Return (X, Y) of the center of cell containing provided text 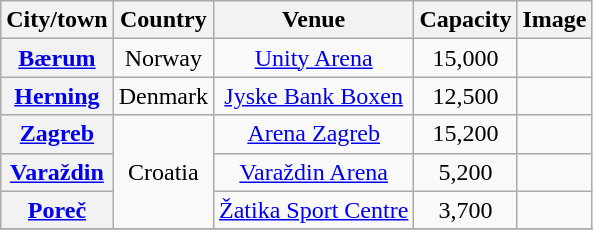
Image (554, 20)
Venue (314, 20)
5,200 (466, 172)
Varaždin Arena (314, 172)
Zagreb (57, 134)
15,200 (466, 134)
Arena Zagreb (314, 134)
12,500 (466, 96)
Norway (163, 58)
Jyske Bank Boxen (314, 96)
Country (163, 20)
Žatika Sport Centre (314, 210)
Denmark (163, 96)
Varaždin (57, 172)
Croatia (163, 172)
Bærum (57, 58)
Herning (57, 96)
3,700 (466, 210)
Unity Arena (314, 58)
15,000 (466, 58)
City/town (57, 20)
Poreč (57, 210)
Capacity (466, 20)
